Return the (x, y) coordinate for the center point of the cell that contains the specified text.  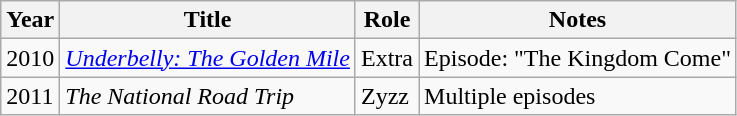
Notes (578, 20)
Episode: "The Kingdom Come" (578, 58)
Role (386, 20)
The National Road Trip (208, 96)
2011 (30, 96)
Year (30, 20)
Multiple episodes (578, 96)
2010 (30, 58)
Extra (386, 58)
Zyzz (386, 96)
Title (208, 20)
Underbelly: The Golden Mile (208, 58)
